Identify which cell holds the provided text, then report its [X, Y] central coordinate. 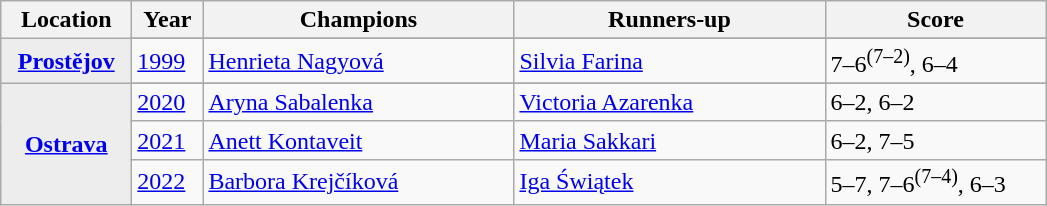
Year [168, 20]
Barbora Krejčíková [358, 182]
1999 [168, 62]
Champions [358, 20]
Ostrava [66, 144]
Silvia Farina [670, 62]
Iga Świątek [670, 182]
2021 [168, 140]
2020 [168, 102]
Runners-up [670, 20]
Aryna Sabalenka [358, 102]
6–2, 6–2 [936, 102]
Prostějov [66, 62]
Location [66, 20]
6–2, 7–5 [936, 140]
Score [936, 20]
7–6(7–2), 6–4 [936, 62]
Maria Sakkari [670, 140]
Victoria Azarenka [670, 102]
2022 [168, 182]
Anett Kontaveit [358, 140]
Henrieta Nagyová [358, 62]
5–7, 7–6(7–4), 6–3 [936, 182]
